Locate the cell with the specified text and output its [X, Y] center coordinate. 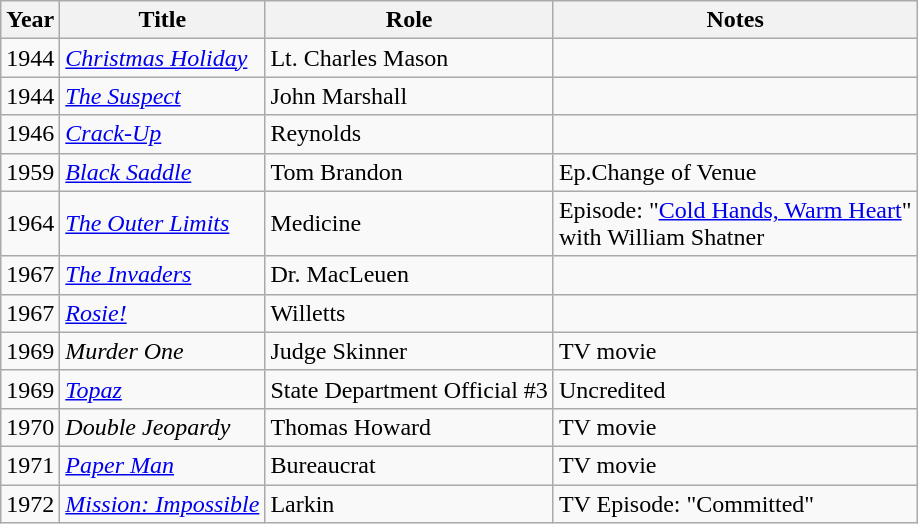
1971 [30, 465]
Uncredited [735, 389]
Year [30, 20]
Mission: Impossible [162, 503]
TV Episode: "Committed" [735, 503]
Black Saddle [162, 172]
Lt. Charles Mason [410, 58]
1972 [30, 503]
John Marshall [410, 96]
The Suspect [162, 96]
Dr. MacLeuen [410, 275]
Title [162, 20]
Topaz [162, 389]
Notes [735, 20]
Double Jeopardy [162, 427]
The Outer Limits [162, 224]
Medicine [410, 224]
Episode: "Cold Hands, Warm Heart"with William Shatner [735, 224]
Rosie! [162, 313]
The Invaders [162, 275]
Ep.Change of Venue [735, 172]
Role [410, 20]
Crack-Up [162, 134]
Tom Brandon [410, 172]
1964 [30, 224]
1970 [30, 427]
Thomas Howard [410, 427]
Bureaucrat [410, 465]
Larkin [410, 503]
1946 [30, 134]
Judge Skinner [410, 351]
Reynolds [410, 134]
State Department Official #3 [410, 389]
1959 [30, 172]
Paper Man [162, 465]
Murder One [162, 351]
Willetts [410, 313]
Christmas Holiday [162, 58]
